Scan for the cell matching the given text and deliver its [x, y] coordinate at center. 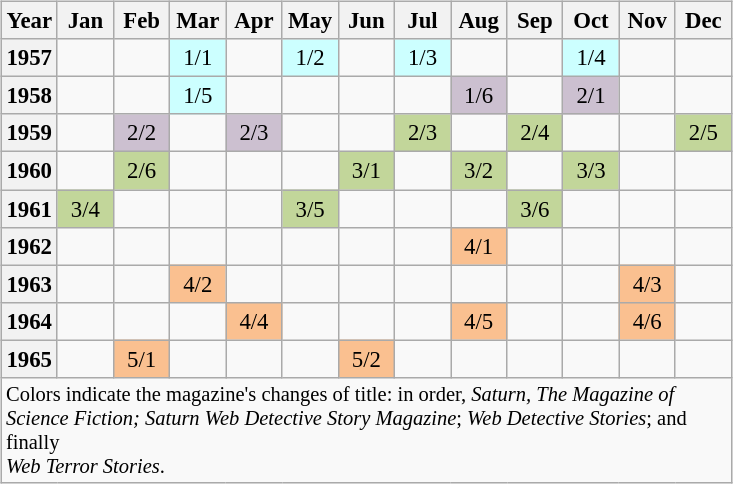
3/3 [591, 171]
Feb [141, 21]
Jun [366, 21]
3/4 [85, 209]
1/4 [591, 58]
Apr [254, 21]
1958 [29, 96]
Sep [535, 21]
Aug [479, 21]
2/5 [703, 133]
1/2 [310, 58]
Nov [647, 21]
1959 [29, 133]
1/1 [198, 58]
3/6 [535, 209]
Jan [85, 21]
1/3 [422, 58]
1964 [29, 321]
Oct [591, 21]
2/6 [141, 171]
4/6 [647, 321]
4/2 [198, 284]
May [310, 21]
4/1 [479, 246]
5/2 [366, 359]
1/6 [479, 96]
3/1 [366, 171]
Dec [703, 21]
4/5 [479, 321]
1/5 [198, 96]
3/5 [310, 209]
1961 [29, 209]
1960 [29, 171]
1962 [29, 246]
1963 [29, 284]
1965 [29, 359]
Jul [422, 21]
Year [29, 21]
2/1 [591, 96]
4/4 [254, 321]
1957 [29, 58]
2/4 [535, 133]
5/1 [141, 359]
4/3 [647, 284]
Mar [198, 21]
3/2 [479, 171]
2/2 [141, 133]
